Search for the cell housing the specified text and yield its [X, Y] center coordinate. 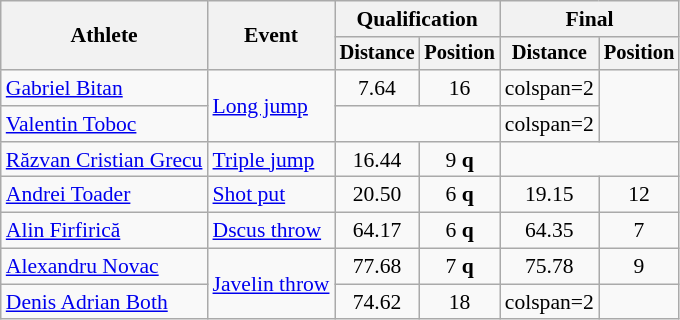
Final [590, 19]
Răzvan Cristian Grecu [104, 160]
75.78 [550, 267]
Andrei Toader [104, 195]
Event [270, 36]
Gabriel Bitan [104, 88]
9 q [459, 160]
Alin Firfirică [104, 231]
9 [639, 267]
Denis Adrian Both [104, 302]
Javelin throw [270, 284]
18 [459, 302]
7 [639, 231]
64.35 [550, 231]
Athlete [104, 36]
20.50 [378, 195]
16.44 [378, 160]
19.15 [550, 195]
Long jump [270, 106]
7 q [459, 267]
77.68 [378, 267]
64.17 [378, 231]
Valentin Toboc [104, 124]
16 [459, 88]
Alexandru Novac [104, 267]
12 [639, 195]
7.64 [378, 88]
Shot put [270, 195]
Qualification [418, 19]
Dscus throw [270, 231]
74.62 [378, 302]
Triple jump [270, 160]
